For the text-containing cell, return its midpoint in (X, Y) coordinate format. 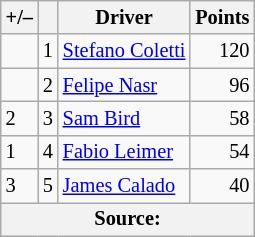
James Calado (124, 186)
+/– (20, 17)
Sam Bird (124, 118)
Points (222, 17)
40 (222, 186)
58 (222, 118)
5 (48, 186)
4 (48, 152)
Stefano Coletti (124, 51)
96 (222, 85)
Fabio Leimer (124, 152)
54 (222, 152)
120 (222, 51)
Driver (124, 17)
Felipe Nasr (124, 85)
Source: (128, 219)
